Find where the given text appears and provide that cell's center as [x, y] coordinate. 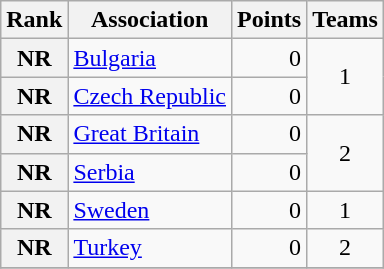
Rank [34, 20]
Sweden [150, 210]
Serbia [150, 172]
Czech Republic [150, 96]
Teams [346, 20]
Turkey [150, 248]
Great Britain [150, 134]
Bulgaria [150, 58]
Points [270, 20]
Association [150, 20]
